From the cell containing the given text, extract its center point as [x, y] coordinate. 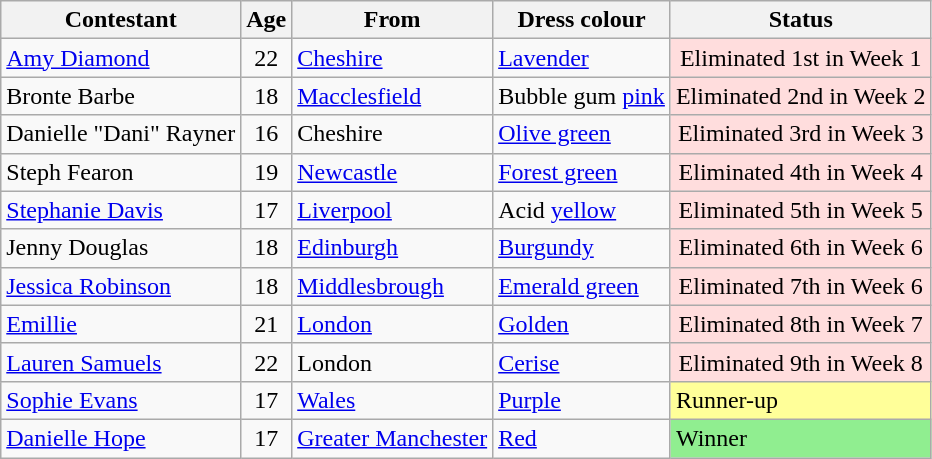
Age [266, 20]
Acid yellow [582, 210]
Olive green [582, 134]
Edinburgh [392, 248]
16 [266, 134]
Newcastle [392, 172]
Steph Fearon [121, 172]
Middlesbrough [392, 286]
21 [266, 324]
Dress colour [582, 20]
Eliminated 7th in Week 6 [800, 286]
Runner-up [800, 400]
19 [266, 172]
Danielle Hope [121, 438]
Eliminated 6th in Week 6 [800, 248]
Forest green [582, 172]
Eliminated 3rd in Week 3 [800, 134]
Eliminated 2nd in Week 2 [800, 96]
Winner [800, 438]
Bronte Barbe [121, 96]
Eliminated 8th in Week 7 [800, 324]
Emillie [121, 324]
Purple [582, 400]
Greater Manchester [392, 438]
From [392, 20]
Wales [392, 400]
Lauren Samuels [121, 362]
Eliminated 1st in Week 1 [800, 58]
Emerald green [582, 286]
Stephanie Davis [121, 210]
Eliminated 4th in Week 4 [800, 172]
Bubble gum pink [582, 96]
Red [582, 438]
Golden [582, 324]
Eliminated 9th in Week 8 [800, 362]
Contestant [121, 20]
Status [800, 20]
Macclesfield [392, 96]
Jenny Douglas [121, 248]
Danielle "Dani" Rayner [121, 134]
Burgundy [582, 248]
Liverpool [392, 210]
Eliminated 5th in Week 5 [800, 210]
Amy Diamond [121, 58]
Lavender [582, 58]
Cerise [582, 362]
Sophie Evans [121, 400]
Jessica Robinson [121, 286]
